Extract the (x, y) coordinate from the center of the cell holding the provided text.  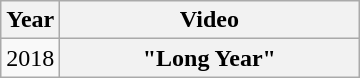
Year (30, 20)
Video (210, 20)
"Long Year" (210, 58)
2018 (30, 58)
